Capture the cell that displays the provided text and extract its [X, Y] central coordinate. 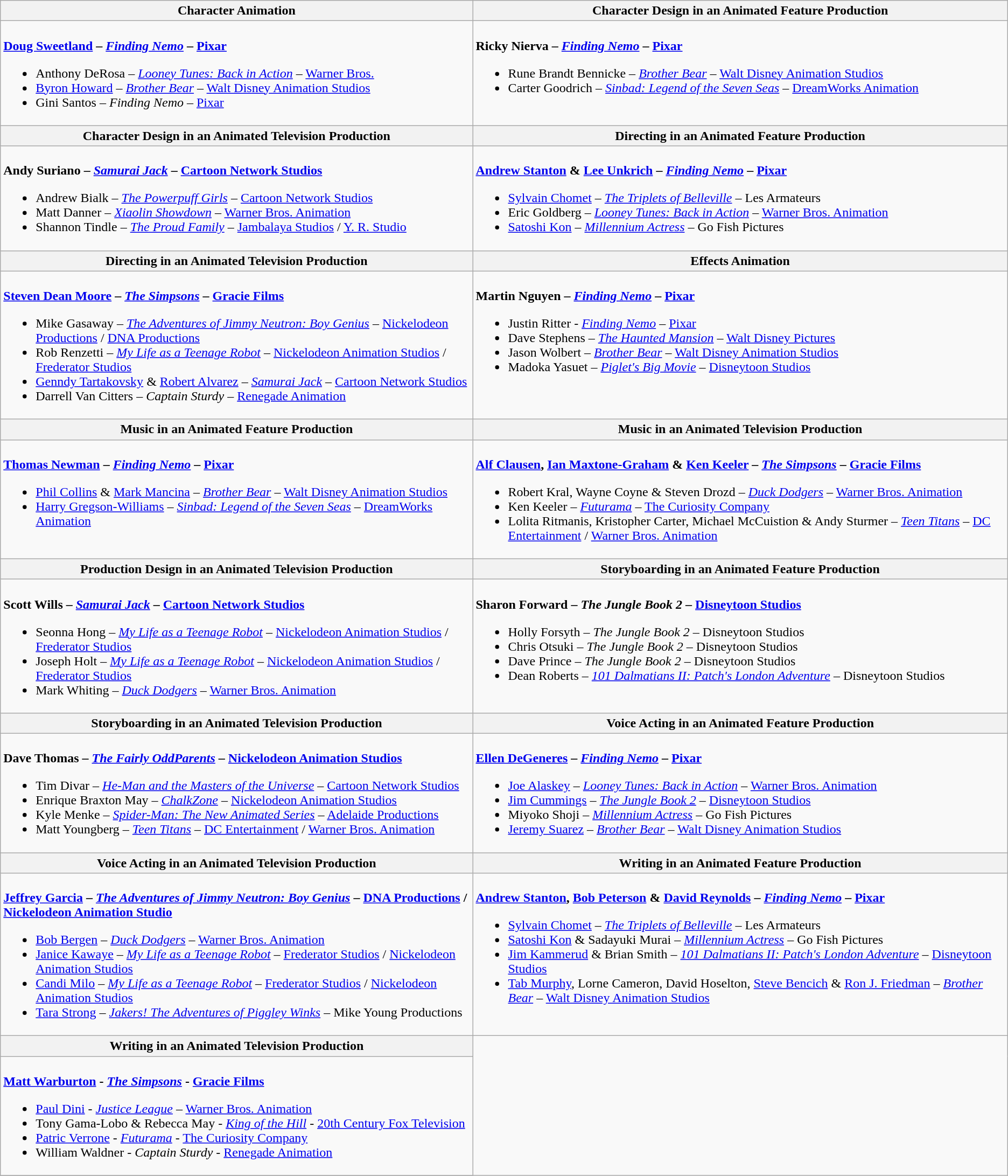
Voice Acting in an Animated Feature Production [740, 723]
Production Design in an Animated Television Production [237, 569]
Directing in an Animated Television Production [237, 261]
Storyboarding in an Animated Television Production [237, 723]
Music in an Animated Television Production [740, 429]
Character Design in an Animated Television Production [237, 136]
Character Animation [237, 11]
Voice Acting in an Animated Television Production [237, 862]
Directing in an Animated Feature Production [740, 136]
Music in an Animated Feature Production [237, 429]
Storyboarding in an Animated Feature Production [740, 569]
Character Design in an Animated Feature Production [740, 11]
Writing in an Animated Feature Production [740, 862]
Writing in an Animated Television Production [237, 1046]
Effects Animation [740, 261]
